From the cell containing the given text, extract its center point as (X, Y) coordinate. 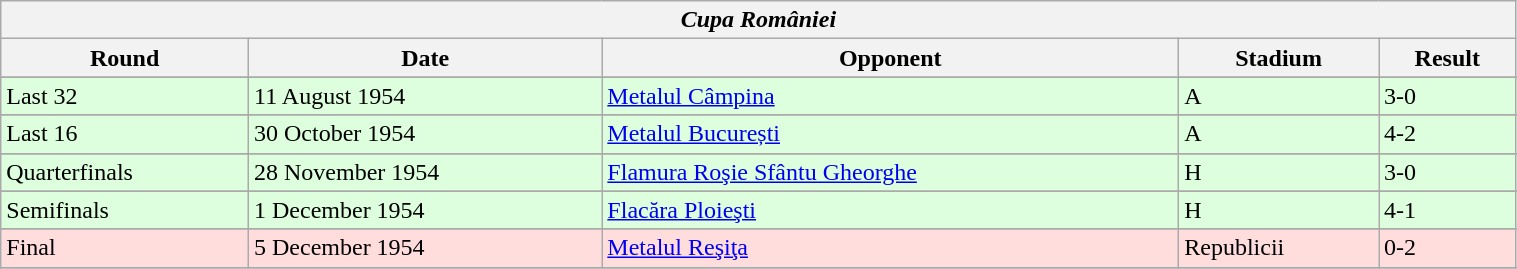
1 December 1954 (424, 210)
Metalul București (890, 134)
0-2 (1447, 248)
Final (125, 248)
4-2 (1447, 134)
Opponent (890, 58)
Date (424, 58)
Cupa României (758, 20)
11 August 1954 (424, 96)
30 October 1954 (424, 134)
Metalul Reşiţa (890, 248)
Quarterfinals (125, 172)
Last 32 (125, 96)
Republicii (1279, 248)
Flacăra Ploieşti (890, 210)
4-1 (1447, 210)
Semifinals (125, 210)
Result (1447, 58)
Round (125, 58)
Flamura Roşie Sfântu Gheorghe (890, 172)
Metalul Câmpina (890, 96)
Last 16 (125, 134)
5 December 1954 (424, 248)
28 November 1954 (424, 172)
Stadium (1279, 58)
